Detect which cell encompasses the target text, then output its (X, Y) center coordinate. 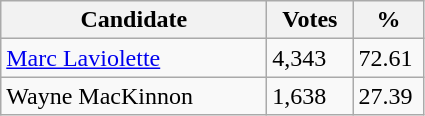
% (388, 20)
Marc Laviolette (134, 58)
4,343 (310, 58)
1,638 (310, 96)
Wayne MacKinnon (134, 96)
Candidate (134, 20)
72.61 (388, 58)
Votes (310, 20)
27.39 (388, 96)
